Identify which cell holds the provided text, then report its (X, Y) central coordinate. 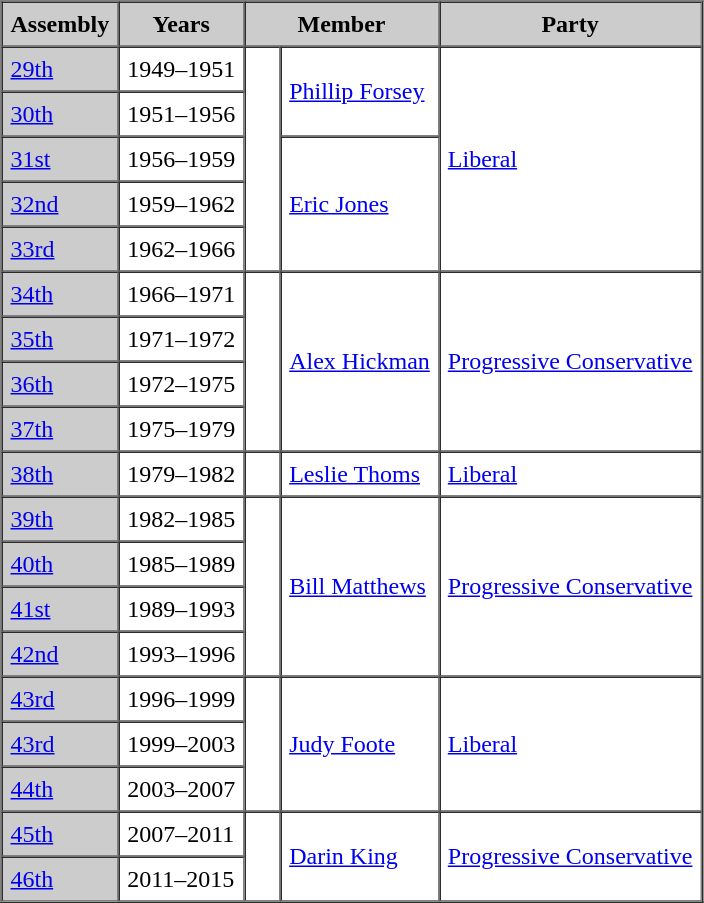
1972–1975 (181, 384)
41st (60, 608)
2007–2011 (181, 834)
1951–1956 (181, 114)
44th (60, 788)
46th (60, 878)
Assembly (60, 24)
1975–1979 (181, 428)
Bill Matthews (360, 586)
1971–1972 (181, 338)
34th (60, 294)
1985–1989 (181, 564)
1949–1951 (181, 68)
1966–1971 (181, 294)
37th (60, 428)
42nd (60, 654)
1956–1959 (181, 158)
Member (342, 24)
1959–1962 (181, 204)
45th (60, 834)
1979–1982 (181, 474)
40th (60, 564)
1993–1996 (181, 654)
30th (60, 114)
Years (181, 24)
Eric Jones (360, 204)
33rd (60, 248)
1989–1993 (181, 608)
Judy Foote (360, 744)
1962–1966 (181, 248)
Darin King (360, 857)
39th (60, 518)
36th (60, 384)
1999–2003 (181, 744)
32nd (60, 204)
Leslie Thoms (360, 474)
2011–2015 (181, 878)
Alex Hickman (360, 362)
29th (60, 68)
1982–1985 (181, 518)
Phillip Forsey (360, 91)
2003–2007 (181, 788)
Party (570, 24)
35th (60, 338)
1996–1999 (181, 698)
38th (60, 474)
31st (60, 158)
